Locate the cell with the specified text and output its (X, Y) center coordinate. 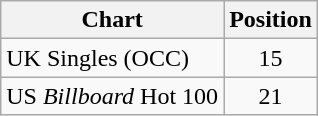
Chart (112, 20)
15 (271, 58)
US Billboard Hot 100 (112, 96)
21 (271, 96)
UK Singles (OCC) (112, 58)
Position (271, 20)
